Capture the cell that displays the provided text and extract its (x, y) central coordinate. 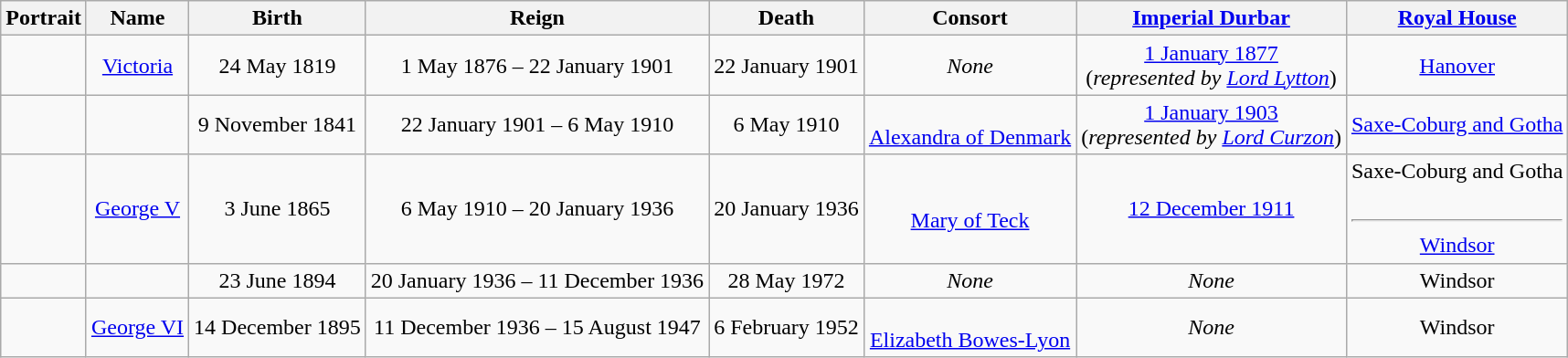
6 May 1910 (787, 124)
Hanover (1457, 66)
1 January 1877(represented by Lord Lytton) (1212, 66)
Alexandra of Denmark (969, 124)
George VI (137, 327)
24 May 1819 (278, 66)
Mary of Teck (969, 208)
Saxe-Coburg and Gotha (1457, 124)
Birth (278, 18)
Reign (537, 18)
1 January 1903(represented by Lord Curzon) (1212, 124)
22 January 1901 – 6 May 1910 (537, 124)
Imperial Durbar (1212, 18)
1 May 1876 – 22 January 1901 (537, 66)
Death (787, 18)
3 June 1865 (278, 208)
14 December 1895 (278, 327)
9 November 1841 (278, 124)
Portrait (44, 18)
28 May 1972 (787, 280)
23 June 1894 (278, 280)
6 May 1910 – 20 January 1936 (537, 208)
Consort (969, 18)
George V (137, 208)
20 January 1936 – 11 December 1936 (537, 280)
11 December 1936 – 15 August 1947 (537, 327)
6 February 1952 (787, 327)
Victoria (137, 66)
Elizabeth Bowes-Lyon (969, 327)
12 December 1911 (1212, 208)
20 January 1936 (787, 208)
Name (137, 18)
22 January 1901 (787, 66)
Royal House (1457, 18)
Saxe-Coburg and GothaWindsor (1457, 208)
